Identify which cell holds the provided text, then report its [X, Y] central coordinate. 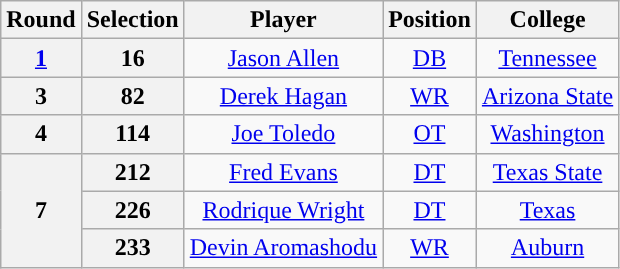
Texas State [547, 172]
OT [430, 134]
114 [132, 134]
College [547, 20]
Joe Toledo [283, 134]
Selection [132, 20]
Arizona State [547, 96]
Washington [547, 134]
Rodrique Wright [283, 210]
DB [430, 58]
212 [132, 172]
Devin Aromashodu [283, 248]
4 [41, 134]
82 [132, 96]
Auburn [547, 248]
Fred Evans [283, 172]
Position [430, 20]
3 [41, 96]
Texas [547, 210]
Jason Allen [283, 58]
7 [41, 210]
16 [132, 58]
Round [41, 20]
226 [132, 210]
1 [41, 58]
Derek Hagan [283, 96]
Tennessee [547, 58]
233 [132, 248]
Player [283, 20]
